Scan for the cell matching the given text and deliver its (X, Y) coordinate at center. 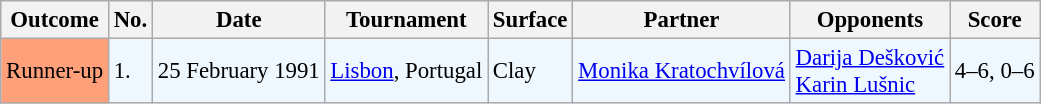
Runner-up (55, 72)
Partner (682, 20)
Clay (530, 72)
Score (995, 20)
Surface (530, 20)
25 February 1991 (238, 72)
4–6, 0–6 (995, 72)
Monika Kratochvílová (682, 72)
Tournament (406, 20)
1. (130, 72)
Darija Dešković Karin Lušnic (870, 72)
Outcome (55, 20)
Lisbon, Portugal (406, 72)
Opponents (870, 20)
No. (130, 20)
Date (238, 20)
